Capture the cell that displays the provided text and extract its [x, y] central coordinate. 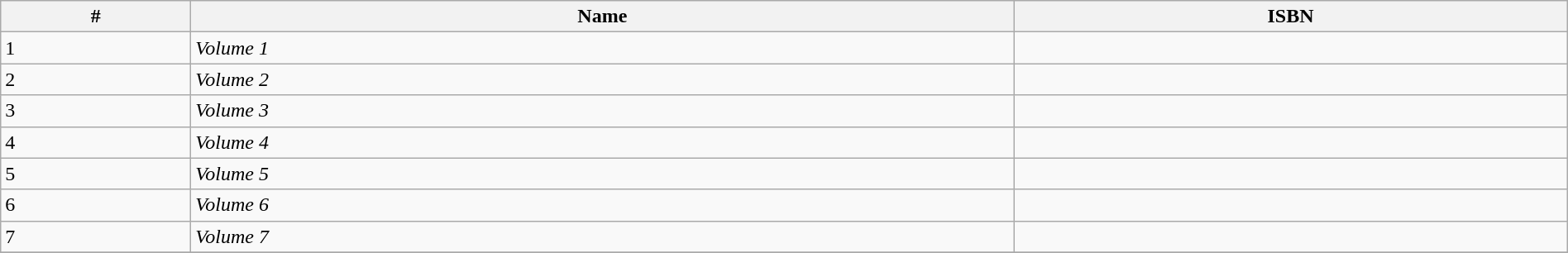
2 [96, 79]
Volume 4 [602, 142]
# [96, 17]
3 [96, 111]
5 [96, 174]
Volume 2 [602, 79]
ISBN [1290, 17]
6 [96, 205]
Volume 7 [602, 236]
Volume 3 [602, 111]
7 [96, 236]
1 [96, 48]
4 [96, 142]
Volume 1 [602, 48]
Volume 6 [602, 205]
Name [602, 17]
Volume 5 [602, 174]
